Locate the cell with the specified text and output its (x, y) center coordinate. 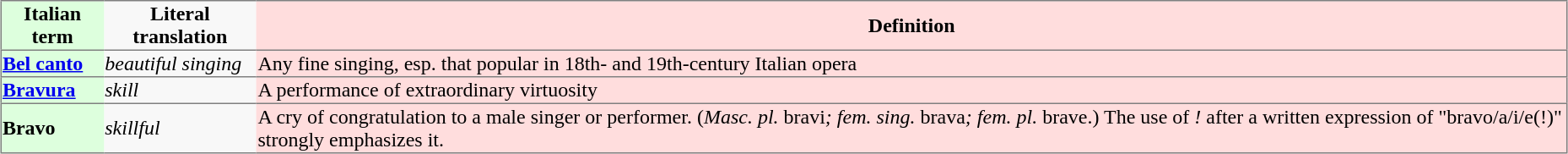
skill (181, 91)
Bravura (52, 91)
skillful (181, 128)
Literal translation (181, 25)
beautiful singing (181, 63)
Bel canto (52, 63)
A performance of extraordinary virtuosity (911, 91)
Any fine singing, esp. that popular in 18th- and 19th-century Italian opera (911, 63)
Definition (911, 25)
Italian term (52, 25)
Bravo (52, 128)
